Search for the cell housing the specified text and yield its [X, Y] center coordinate. 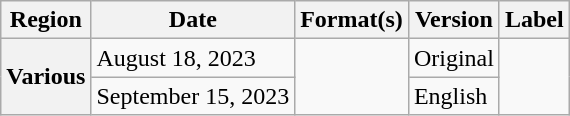
Original [454, 58]
Format(s) [352, 20]
Various [46, 77]
English [454, 96]
September 15, 2023 [193, 96]
Version [454, 20]
Date [193, 20]
August 18, 2023 [193, 58]
Label [534, 20]
Region [46, 20]
